Detect which cell encompasses the target text, then output its [X, Y] center coordinate. 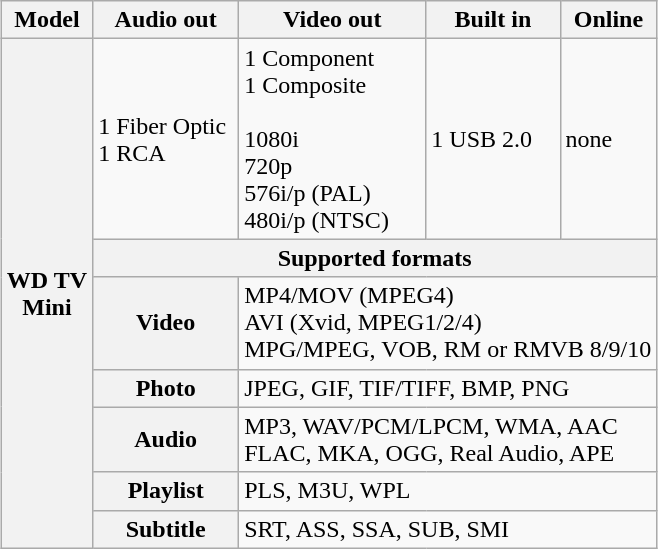
Subtitle [166, 529]
Online [608, 20]
Supported formats [375, 258]
Built in [493, 20]
Video [166, 323]
Audio [166, 440]
1 Fiber Optic1 RCA [166, 139]
MP3, WAV/PCM/LPCM, WMA, AACFLAC, MKA, OGG, Real Audio, APE [448, 440]
none [608, 139]
Photo [166, 388]
Audio out [166, 20]
JPEG, GIF, TIF/TIFF, BMP, PNG [448, 388]
Model [46, 20]
Playlist [166, 491]
Video out [332, 20]
1 Component1 Composite1080i720p576i/p (PAL)480i/p (NTSC) [332, 139]
WD TVMini [46, 294]
PLS, M3U, WPL [448, 491]
1 USB 2.0 [493, 139]
MP4/MOV (MPEG4)AVI (Xvid, MPEG1/2/4)MPG/MPEG, VOB, RM or RMVB 8/9/10 [448, 323]
SRT, ASS, SSA, SUB, SMI [448, 529]
